Scan for the cell matching the given text and deliver its [x, y] coordinate at center. 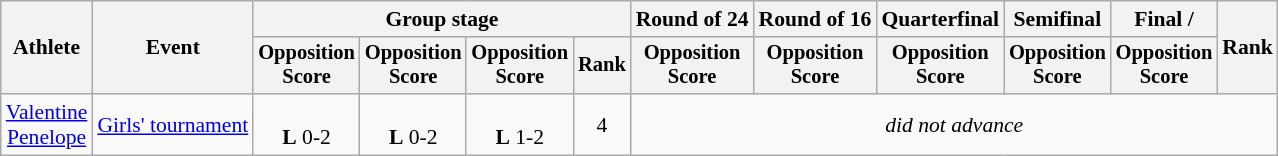
Semifinal [1058, 19]
Event [172, 48]
Group stage [442, 19]
Round of 16 [816, 19]
4 [602, 124]
Girls' tournament [172, 124]
Round of 24 [692, 19]
ValentinePenelope [47, 124]
did not advance [954, 124]
Athlete [47, 48]
Quarterfinal [940, 19]
L 1-2 [520, 124]
Final / [1164, 19]
